Find where the given text appears and provide that cell's center as (X, Y) coordinate. 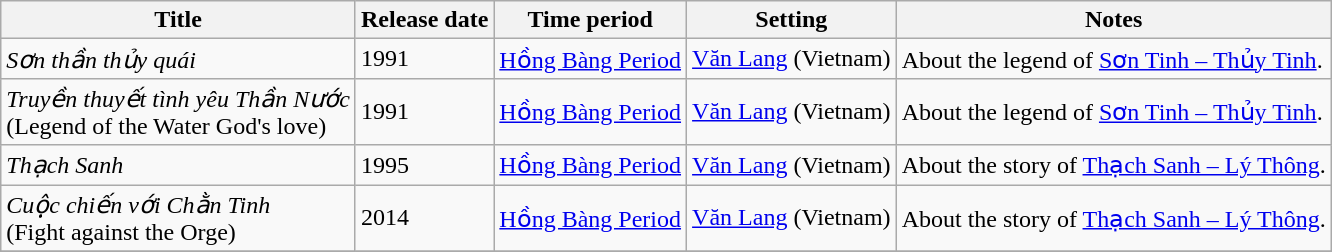
Thạch Sanh (178, 165)
2014 (424, 218)
Title (178, 20)
Release date (424, 20)
Cuộc chiến với Chằn Tinh(Fight against the Orge) (178, 218)
Notes (1114, 20)
1995 (424, 165)
Setting (792, 20)
Sơn thần thủy quái (178, 59)
Truyền thuyết tình yêu Thần Nước(Legend of the Water God's love) (178, 112)
Time period (590, 20)
